Identify which cell holds the provided text, then report its (X, Y) central coordinate. 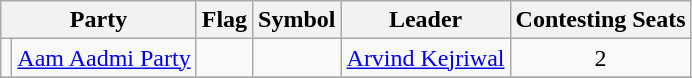
Flag (224, 20)
Symbol (297, 20)
Party (98, 20)
Contesting Seats (600, 20)
Leader (426, 20)
2 (600, 58)
Arvind Kejriwal (426, 58)
Aam Aadmi Party (104, 58)
